Find where the given text appears and provide that cell's center as (X, Y) coordinate. 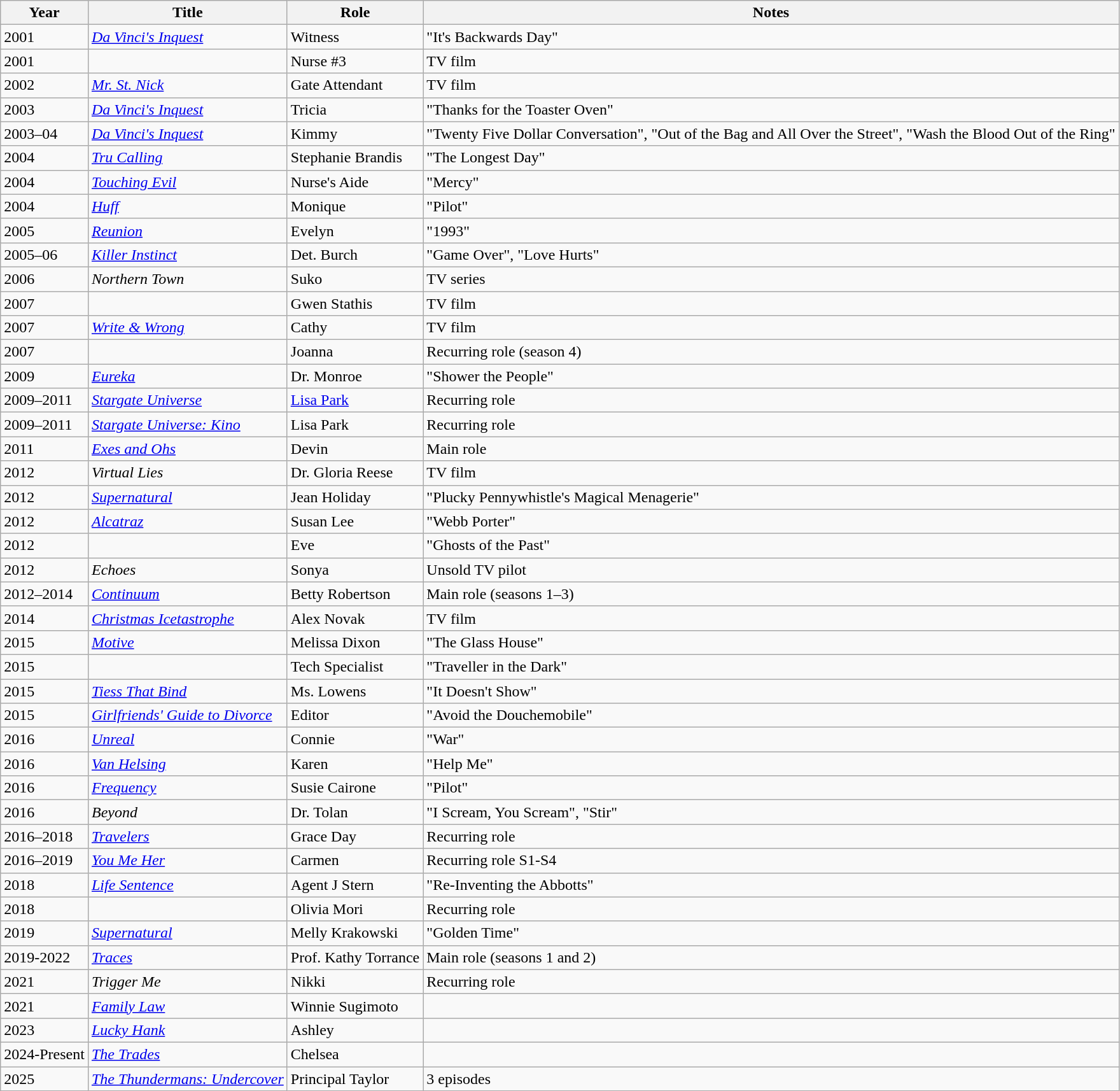
Prof. Kathy Torrance (355, 957)
Tricia (355, 109)
"It's Backwards Day" (771, 37)
"Shower the People" (771, 376)
Northern Town (187, 279)
"War" (771, 740)
Melissa Dixon (355, 642)
2014 (45, 618)
The Trades (187, 1054)
Det. Burch (355, 255)
Reunion (187, 230)
Agent J Stern (355, 885)
Unreal (187, 740)
Evelyn (355, 230)
Betty Robertson (355, 594)
"Thanks for the Toaster Oven" (771, 109)
2003 (45, 109)
Gwen Stathis (355, 304)
Recurring role S1-S4 (771, 861)
Van Helsing (187, 764)
Melly Krakowski (355, 933)
Mr. St. Nick (187, 85)
"Traveller in the Dark" (771, 666)
Eve (355, 545)
The Thundermans: Undercover (187, 1079)
Monique (355, 206)
2016–2019 (45, 861)
2016–2018 (45, 836)
2019 (45, 933)
Virtual Lies (187, 473)
Chelsea (355, 1054)
Joanna (355, 352)
Beyond (187, 812)
Eureka (187, 376)
"Re-Inventing the Abbotts" (771, 885)
Notes (771, 13)
2002 (45, 85)
Tiess That Bind (187, 691)
Susan Lee (355, 521)
Main role (771, 449)
Nurse #3 (355, 61)
"The Longest Day" (771, 158)
Write & Wrong (187, 328)
Dr. Monroe (355, 376)
"Mercy" (771, 182)
2003–04 (45, 134)
Suko (355, 279)
Susie Cairone (355, 788)
Grace Day (355, 836)
Role (355, 13)
Nurse's Aide (355, 182)
Motive (187, 642)
Olivia Mori (355, 909)
Dr. Gloria Reese (355, 473)
3 episodes (771, 1079)
Touching Evil (187, 182)
TV series (771, 279)
"Help Me" (771, 764)
Connie (355, 740)
Karen (355, 764)
Lucky Hank (187, 1030)
Sonya (355, 570)
2025 (45, 1079)
"Twenty Five Dollar Conversation", "Out of the Bag and All Over the Street", "Wash the Blood Out of the Ring" (771, 134)
"Game Over", "Love Hurts" (771, 255)
Nikki (355, 982)
2023 (45, 1030)
"Ghosts of the Past" (771, 545)
Continuum (187, 594)
Main role (seasons 1–3) (771, 594)
Main role (seasons 1 and 2) (771, 957)
2006 (45, 279)
Kimmy (355, 134)
Tru Calling (187, 158)
Alex Novak (355, 618)
Echoes (187, 570)
Christmas Icetastrophe (187, 618)
2012–2014 (45, 594)
"Plucky Pennywhistle's Magical Menagerie" (771, 497)
Girlfriends' Guide to Divorce (187, 715)
Principal Taylor (355, 1079)
Gate Attendant (355, 85)
Huff (187, 206)
Title (187, 13)
Ms. Lowens (355, 691)
Trigger Me (187, 982)
2005 (45, 230)
Jean Holiday (355, 497)
Stargate Universe (187, 400)
"Golden Time" (771, 933)
Ashley (355, 1030)
Winnie Sugimoto (355, 1006)
"I Scream, You Scream", "Stir" (771, 812)
Cathy (355, 328)
Frequency (187, 788)
Tech Specialist (355, 666)
2011 (45, 449)
Unsold TV pilot (771, 570)
Life Sentence (187, 885)
Travelers (187, 836)
Editor (355, 715)
2019-2022 (45, 957)
Killer Instinct (187, 255)
Stargate Universe: Kino (187, 425)
Recurring role (season 4) (771, 352)
"It Doesn't Show" (771, 691)
Stephanie Brandis (355, 158)
Alcatraz (187, 521)
"The Glass House" (771, 642)
Year (45, 13)
Traces (187, 957)
Devin (355, 449)
You Me Her (187, 861)
"Avoid the Douchemobile" (771, 715)
"Webb Porter" (771, 521)
2009 (45, 376)
2024-Present (45, 1054)
Witness (355, 37)
Carmen (355, 861)
2005–06 (45, 255)
Exes and Ohs (187, 449)
Dr. Tolan (355, 812)
"1993" (771, 230)
Family Law (187, 1006)
